Search for the cell housing the specified text and yield its (x, y) center coordinate. 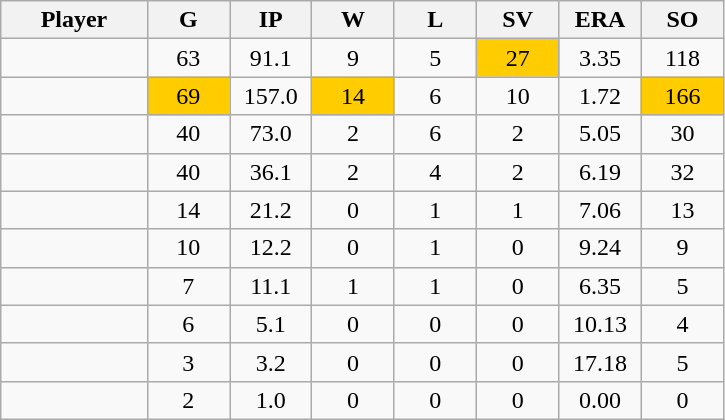
17.18 (600, 362)
36.1 (271, 172)
ERA (600, 20)
G (188, 20)
0.00 (600, 400)
11.1 (271, 286)
7 (188, 286)
3.35 (600, 58)
3.2 (271, 362)
12.2 (271, 248)
6.19 (600, 172)
118 (682, 58)
IP (271, 20)
91.1 (271, 58)
63 (188, 58)
27 (518, 58)
10.13 (600, 324)
9.24 (600, 248)
69 (188, 96)
7.06 (600, 210)
6.35 (600, 286)
SO (682, 20)
SV (518, 20)
73.0 (271, 134)
1.0 (271, 400)
13 (682, 210)
157.0 (271, 96)
5.05 (600, 134)
1.72 (600, 96)
166 (682, 96)
Player (74, 20)
30 (682, 134)
5.1 (271, 324)
32 (682, 172)
L (435, 20)
21.2 (271, 210)
W (353, 20)
3 (188, 362)
